For the text-containing cell, return its midpoint in [x, y] coordinate format. 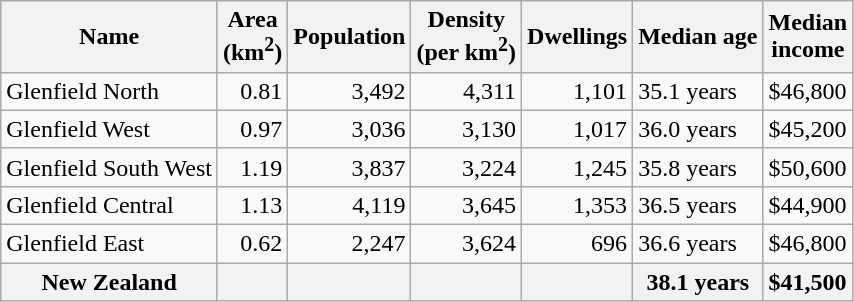
0.62 [252, 244]
Glenfield East [110, 244]
696 [578, 244]
3,130 [466, 129]
Name [110, 37]
Glenfield Central [110, 205]
3,224 [466, 167]
1,353 [578, 205]
3,036 [350, 129]
Dwellings [578, 37]
1.19 [252, 167]
1,017 [578, 129]
New Zealand [110, 282]
35.8 years [698, 167]
38.1 years [698, 282]
2,247 [350, 244]
35.1 years [698, 91]
Median age [698, 37]
4,119 [350, 205]
36.5 years [698, 205]
3,624 [466, 244]
Density(per km2) [466, 37]
1.13 [252, 205]
0.97 [252, 129]
36.0 years [698, 129]
3,645 [466, 205]
Glenfield North [110, 91]
$44,900 [808, 205]
Population [350, 37]
$50,600 [808, 167]
1,245 [578, 167]
Area(km2) [252, 37]
3,492 [350, 91]
Glenfield South West [110, 167]
0.81 [252, 91]
$45,200 [808, 129]
36.6 years [698, 244]
1,101 [578, 91]
$41,500 [808, 282]
4,311 [466, 91]
3,837 [350, 167]
Glenfield West [110, 129]
Medianincome [808, 37]
